Provide the (X, Y) coordinate of the cell's center where the given text is located.  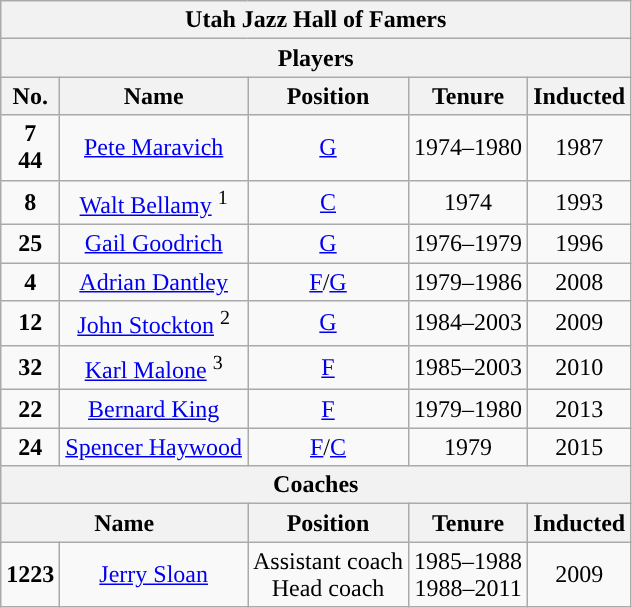
F/C (328, 447)
Players (316, 58)
F/G (328, 282)
John Stockton 2 (154, 324)
25 (30, 244)
1993 (580, 202)
24 (30, 447)
1223 (30, 574)
1974–1980 (468, 148)
1979–1986 (468, 282)
1974 (468, 202)
4 (30, 282)
C (328, 202)
1985–19881988–2011 (468, 574)
Bernard King (154, 409)
1979–1980 (468, 409)
2013 (580, 409)
Pete Maravich (154, 148)
Gail Goodrich (154, 244)
1985–2003 (468, 368)
32 (30, 368)
No. (30, 96)
Coaches (316, 485)
1976–1979 (468, 244)
Assistant coachHead coach (328, 574)
1996 (580, 244)
2015 (580, 447)
Karl Malone 3 (154, 368)
8 (30, 202)
1984–2003 (468, 324)
Adrian Dantley (154, 282)
2008 (580, 282)
Spencer Haywood (154, 447)
1979 (468, 447)
1987 (580, 148)
12 (30, 324)
Jerry Sloan (154, 574)
Walt Bellamy 1 (154, 202)
2010 (580, 368)
Utah Jazz Hall of Famers (316, 20)
744 (30, 148)
22 (30, 409)
